Output the [X, Y] coordinate of the center of the cell containing the given text.  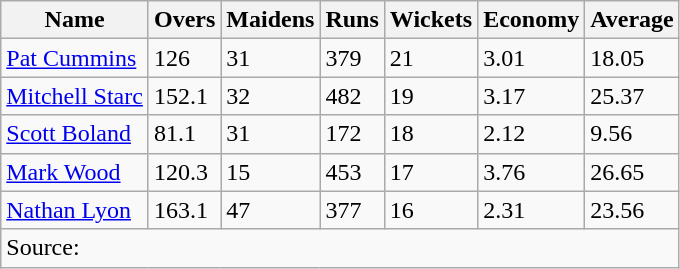
Average [632, 20]
16 [430, 210]
23.56 [632, 210]
32 [270, 96]
18.05 [632, 58]
Economy [532, 20]
120.3 [184, 172]
126 [184, 58]
163.1 [184, 210]
3.01 [532, 58]
21 [430, 58]
482 [352, 96]
Mitchell Starc [75, 96]
Pat Cummins [75, 58]
18 [430, 134]
Mark Wood [75, 172]
377 [352, 210]
17 [430, 172]
Scott Boland [75, 134]
19 [430, 96]
Nathan Lyon [75, 210]
379 [352, 58]
26.65 [632, 172]
Runs [352, 20]
47 [270, 210]
9.56 [632, 134]
Overs [184, 20]
25.37 [632, 96]
172 [352, 134]
2.31 [532, 210]
3.17 [532, 96]
81.1 [184, 134]
152.1 [184, 96]
Wickets [430, 20]
Name [75, 20]
Source: [340, 248]
15 [270, 172]
453 [352, 172]
3.76 [532, 172]
2.12 [532, 134]
Maidens [270, 20]
